Output the (X, Y) coordinate of the center of the cell containing the given text.  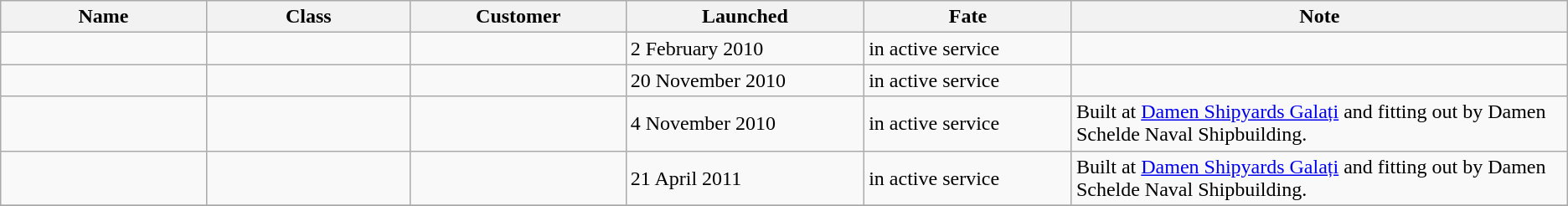
20 November 2010 (745, 80)
Class (308, 17)
Fate (968, 17)
2 February 2010 (745, 49)
Launched (745, 17)
Name (104, 17)
Note (1319, 17)
Customer (518, 17)
21 April 2011 (745, 178)
4 November 2010 (745, 124)
